Find where the given text appears and provide that cell's center as [X, Y] coordinate. 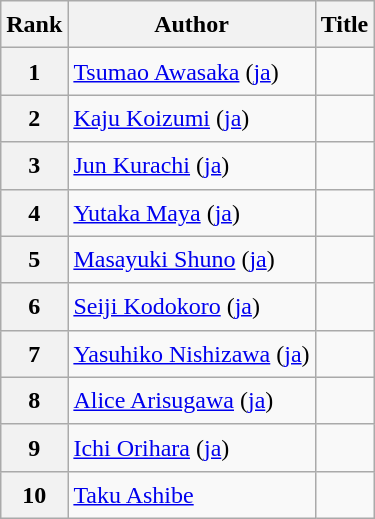
8 [34, 400]
10 [34, 494]
Kaju Koizumi (ja) [192, 118]
Author [192, 24]
Title [344, 24]
9 [34, 448]
Seiji Kodokoro (ja) [192, 306]
Yasuhiko Nishizawa (ja) [192, 354]
Yutaka Maya (ja) [192, 212]
Ichi Orihara (ja) [192, 448]
Jun Kurachi (ja) [192, 166]
Tsumao Awasaka (ja) [192, 72]
7 [34, 354]
Masayuki Shuno (ja) [192, 260]
4 [34, 212]
1 [34, 72]
3 [34, 166]
5 [34, 260]
Alice Arisugawa (ja) [192, 400]
Rank [34, 24]
Taku Ashibe [192, 494]
6 [34, 306]
2 [34, 118]
